Return the [x, y] coordinate for the center point of the cell that contains the specified text.  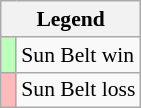
Legend [71, 19]
Sun Belt win [78, 55]
Sun Belt loss [78, 90]
